From the cell containing the given text, extract its center point as (X, Y) coordinate. 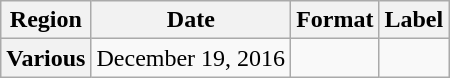
Date (191, 20)
Various (46, 58)
Format (335, 20)
Label (414, 20)
December 19, 2016 (191, 58)
Region (46, 20)
